Output the [X, Y] coordinate of the center of the cell containing the given text.  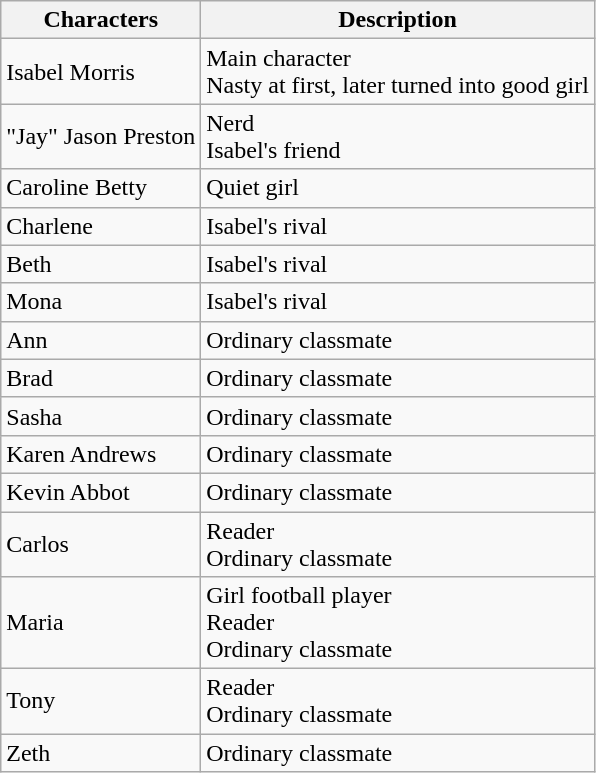
Characters [101, 20]
Carlos [101, 544]
Zeth [101, 753]
Caroline Betty [101, 188]
Beth [101, 264]
Mona [101, 302]
Brad [101, 378]
Quiet girl [398, 188]
Kevin Abbot [101, 492]
"Jay" Jason Preston [101, 136]
Charlene [101, 226]
Karen Andrews [101, 454]
Sasha [101, 416]
Description [398, 20]
Girl football player Reader Ordinary classmate [398, 623]
Ann [101, 340]
Nerd Isabel's friend [398, 136]
Main character Nasty at first, later turned into good girl [398, 72]
Isabel Morris [101, 72]
Maria [101, 623]
Tony [101, 702]
